Extract the (x, y) coordinate from the center of the cell holding the provided text.  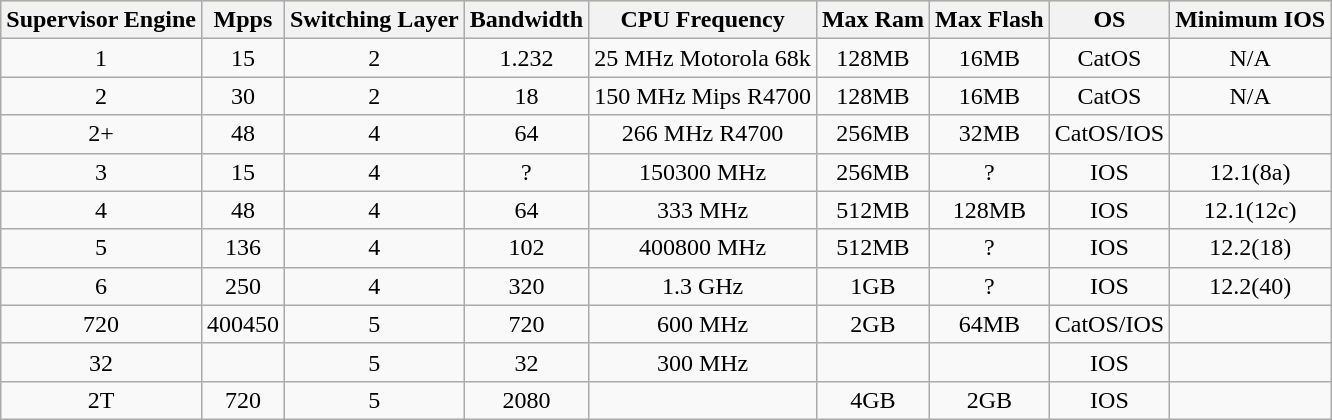
30 (242, 96)
266 MHz R4700 (703, 134)
2T (102, 400)
1.3 GHz (703, 286)
250 (242, 286)
18 (526, 96)
32MB (989, 134)
2080 (526, 400)
Max Ram (872, 20)
Supervisor Engine (102, 20)
12.1(8a) (1250, 172)
Minimum IOS (1250, 20)
Max Flash (989, 20)
CPU Frequency (703, 20)
12.2(18) (1250, 248)
6 (102, 286)
25 MHz Motorola 68k (703, 58)
1 (102, 58)
4GB (872, 400)
136 (242, 248)
400450 (242, 324)
400800 MHz (703, 248)
600 MHz (703, 324)
12.1(12c) (1250, 210)
Bandwidth (526, 20)
64MB (989, 324)
Mpps (242, 20)
2+ (102, 134)
150300 MHz (703, 172)
12.2(40) (1250, 286)
300 MHz (703, 362)
3 (102, 172)
102 (526, 248)
320 (526, 286)
1GB (872, 286)
OS (1109, 20)
1.232 (526, 58)
333 MHz (703, 210)
Switching Layer (374, 20)
150 MHz Mips R4700 (703, 96)
